Identify which cell holds the provided text, then report its (X, Y) central coordinate. 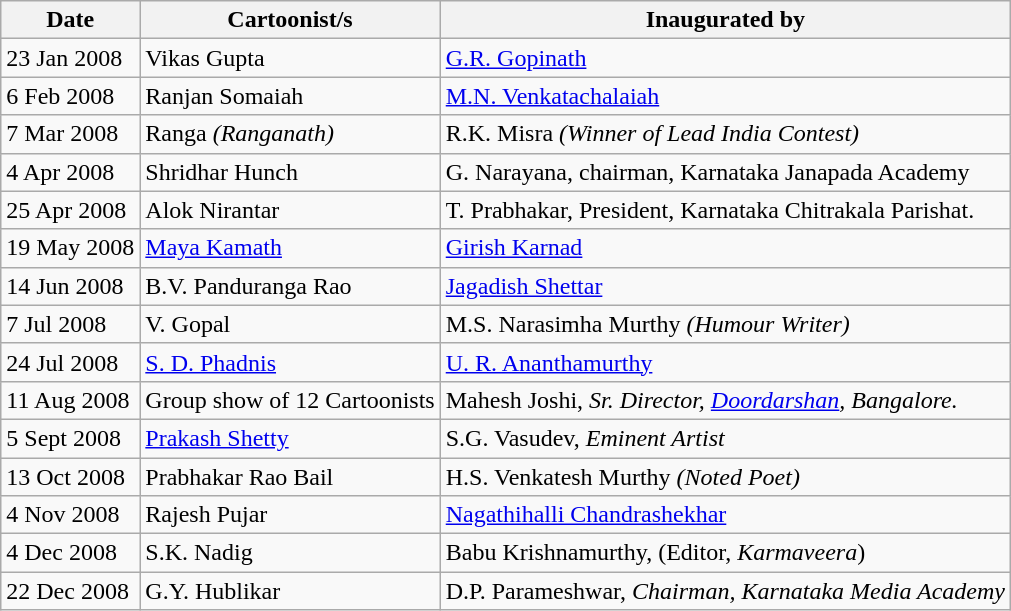
V. Gopal (290, 324)
Maya Kamath (290, 248)
B.V. Panduranga Rao (290, 286)
7 Mar 2008 (70, 134)
H.S. Venkatesh Murthy (Noted Poet) (725, 477)
Cartoonist/s (290, 20)
R.K. Misra (Winner of Lead India Contest) (725, 134)
M.N. Venkatachalaiah (725, 96)
24 Jul 2008 (70, 362)
S.G. Vasudev, Eminent Artist (725, 438)
Inaugurated by (725, 20)
5 Sept 2008 (70, 438)
G.R. Gopinath (725, 58)
22 Dec 2008 (70, 591)
D.P. Parameshwar, Chairman, Karnataka Media Academy (725, 591)
Prabhakar Rao Bail (290, 477)
G.Y. Hublikar (290, 591)
6 Feb 2008 (70, 96)
S. D. Phadnis (290, 362)
Jagadish Shettar (725, 286)
Rajesh Pujar (290, 515)
Nagathihalli Chandrashekhar (725, 515)
Vikas Gupta (290, 58)
25 Apr 2008 (70, 210)
S.K. Nadig (290, 553)
Alok Nirantar (290, 210)
4 Apr 2008 (70, 172)
Group show of 12 Cartoonists (290, 400)
Girish Karnad (725, 248)
19 May 2008 (70, 248)
4 Nov 2008 (70, 515)
7 Jul 2008 (70, 324)
Ranjan Somaiah (290, 96)
M.S. Narasimha Murthy (Humour Writer) (725, 324)
Mahesh Joshi, Sr. Director, Doordarshan, Bangalore. (725, 400)
23 Jan 2008 (70, 58)
4 Dec 2008 (70, 553)
Babu Krishnamurthy, (Editor, Karmaveera) (725, 553)
U. R. Ananthamurthy (725, 362)
13 Oct 2008 (70, 477)
T. Prabhakar, President, Karnataka Chitrakala Parishat. (725, 210)
Date (70, 20)
11 Aug 2008 (70, 400)
Ranga (Ranganath) (290, 134)
14 Jun 2008 (70, 286)
Prakash Shetty (290, 438)
G. Narayana, chairman, Karnataka Janapada Academy (725, 172)
Shridhar Hunch (290, 172)
